Search for the cell housing the specified text and yield its (x, y) center coordinate. 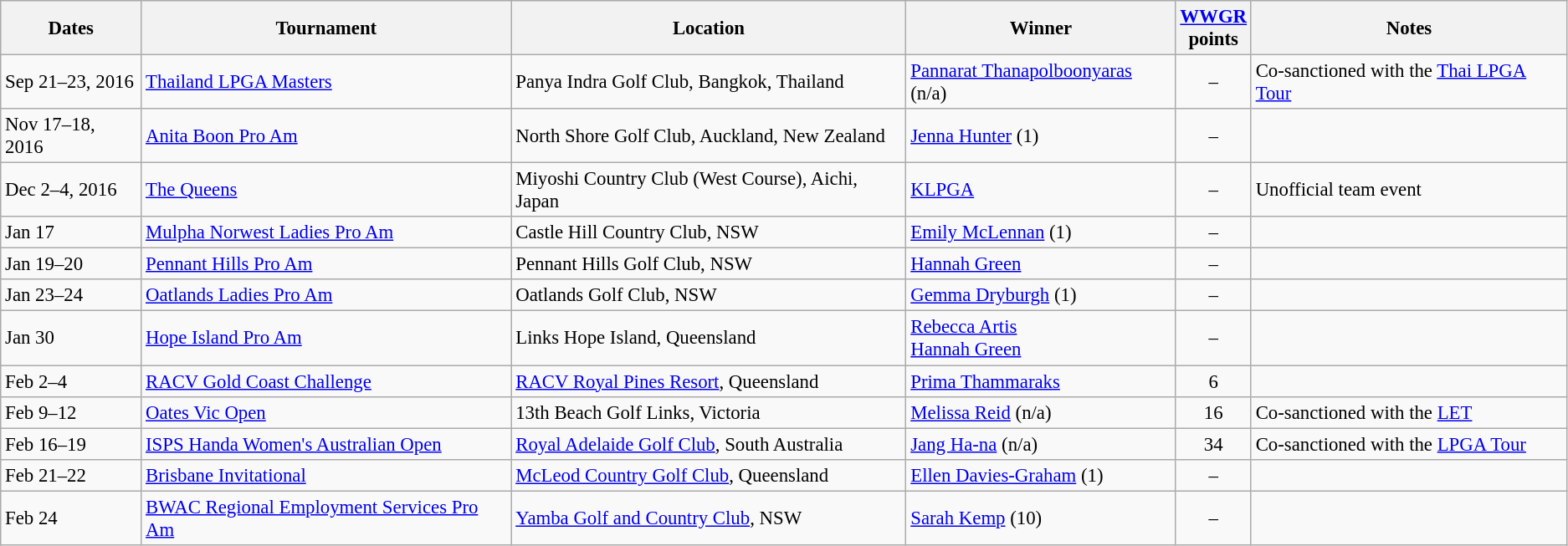
Feb 9–12 (71, 412)
Pennant Hills Golf Club, NSW (709, 264)
Links Hope Island, Queensland (709, 338)
Notes (1409, 28)
Oatlands Golf Club, NSW (709, 295)
16 (1213, 412)
Miyoshi Country Club (West Course), Aichi, Japan (709, 191)
Jan 17 (71, 232)
Dates (71, 28)
The Queens (326, 191)
RACV Royal Pines Resort, Queensland (709, 381)
Pennant Hills Pro Am (326, 264)
Prima Thammaraks (1041, 381)
Pannarat Thanapolboonyaras (n/a) (1041, 82)
Rebecca Artis Hannah Green (1041, 338)
Jang Ha-na (n/a) (1041, 444)
Winner (1041, 28)
Castle Hill Country Club, NSW (709, 232)
Co-sanctioned with the LPGA Tour (1409, 444)
BWAC Regional Employment Services Pro Am (326, 518)
Yamba Golf and Country Club, NSW (709, 518)
Royal Adelaide Golf Club, South Australia (709, 444)
Mulpha Norwest Ladies Pro Am (326, 232)
Dec 2–4, 2016 (71, 191)
Co-sanctioned with the Thai LPGA Tour (1409, 82)
Tournament (326, 28)
Jan 19–20 (71, 264)
Jenna Hunter (1) (1041, 135)
Feb 2–4 (71, 381)
Feb 21–22 (71, 475)
Hope Island Pro Am (326, 338)
Sep 21–23, 2016 (71, 82)
Oates Vic Open (326, 412)
North Shore Golf Club, Auckland, New Zealand (709, 135)
Hannah Green (1041, 264)
Jan 23–24 (71, 295)
34 (1213, 444)
Brisbane Invitational (326, 475)
Melissa Reid (n/a) (1041, 412)
RACV Gold Coast Challenge (326, 381)
Oatlands Ladies Pro Am (326, 295)
KLPGA (1041, 191)
Unofficial team event (1409, 191)
Sarah Kemp (10) (1041, 518)
Co-sanctioned with the LET (1409, 412)
6 (1213, 381)
Thailand LPGA Masters (326, 82)
Ellen Davies-Graham (1) (1041, 475)
Emily McLennan (1) (1041, 232)
ISPS Handa Women's Australian Open (326, 444)
Panya Indra Golf Club, Bangkok, Thailand (709, 82)
Anita Boon Pro Am (326, 135)
WWGRpoints (1213, 28)
Feb 16–19 (71, 444)
Feb 24 (71, 518)
Jan 30 (71, 338)
13th Beach Golf Links, Victoria (709, 412)
Location (709, 28)
Gemma Dryburgh (1) (1041, 295)
Nov 17–18, 2016 (71, 135)
McLeod Country Golf Club, Queensland (709, 475)
